From the cell containing the given text, extract its center point as (x, y) coordinate. 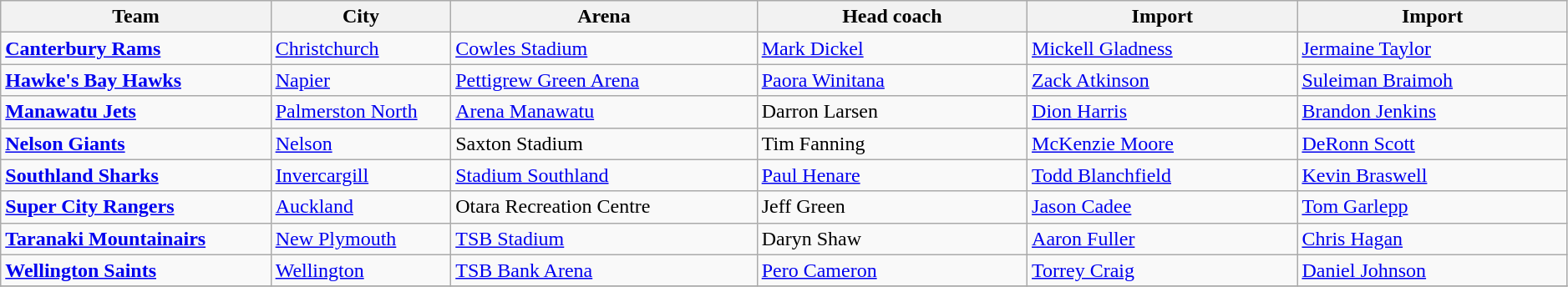
Paora Winitana (892, 80)
Canterbury Rams (135, 48)
Wellington (361, 270)
Stadium Southland (604, 175)
Nelson Giants (135, 143)
Napier (361, 80)
Torrey Craig (1163, 270)
Kevin Braswell (1432, 175)
Taranaki Mountainairs (135, 239)
Auckland (361, 207)
Arena (604, 17)
Dion Harris (1163, 112)
TSB Stadium (604, 239)
Aaron Fuller (1163, 239)
Brandon Jenkins (1432, 112)
Todd Blanchfield (1163, 175)
Team (135, 17)
Tim Fanning (892, 143)
Arena Manawatu (604, 112)
Pettigrew Green Arena (604, 80)
Invercargill (361, 175)
Darron Larsen (892, 112)
Manawatu Jets (135, 112)
Saxton Stadium (604, 143)
Super City Rangers (135, 207)
Pero Cameron (892, 270)
Daryn Shaw (892, 239)
Cowles Stadium (604, 48)
Palmerston North (361, 112)
Zack Atkinson (1163, 80)
Mark Dickel (892, 48)
Jermaine Taylor (1432, 48)
Daniel Johnson (1432, 270)
Suleiman Braimoh (1432, 80)
Jeff Green (892, 207)
Chris Hagan (1432, 239)
Tom Garlepp (1432, 207)
Head coach (892, 17)
DeRonn Scott (1432, 143)
New Plymouth (361, 239)
Mickell Gladness (1163, 48)
Jason Cadee (1163, 207)
City (361, 17)
Wellington Saints (135, 270)
Nelson (361, 143)
Paul Henare (892, 175)
Christchurch (361, 48)
TSB Bank Arena (604, 270)
Southland Sharks (135, 175)
McKenzie Moore (1163, 143)
Otara Recreation Centre (604, 207)
Hawke's Bay Hawks (135, 80)
